Return (x, y) of the center of cell containing provided text 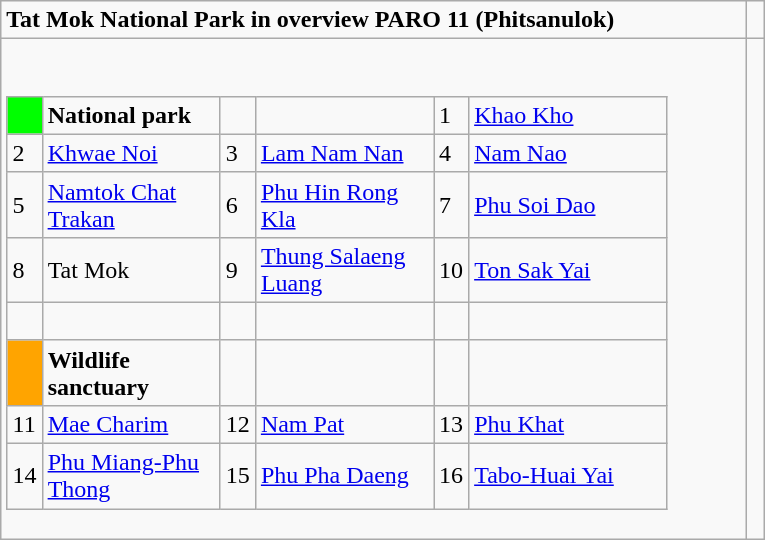
Namtok Chat Trakan (131, 204)
11 (24, 424)
8 (24, 270)
2 (24, 153)
Tat Mok (131, 270)
16 (452, 476)
Wildlife sanctuary (131, 372)
10 (452, 270)
12 (238, 424)
7 (452, 204)
6 (238, 204)
14 (24, 476)
Lam Nam Nan (344, 153)
Thung Salaeng Luang (344, 270)
Phu Hin Rong Kla (344, 204)
4 (452, 153)
Phu Miang-Phu Thong (131, 476)
15 (238, 476)
Tabo-Huai Yai (568, 476)
Ton Sak Yai (568, 270)
Nam Nao (568, 153)
1 (452, 115)
Nam Pat (344, 424)
9 (238, 270)
Tat Mok National Park in overview PARO 11 (Phitsanulok) (374, 20)
Phu Khat (568, 424)
13 (452, 424)
Phu Pha Daeng (344, 476)
Phu Soi Dao (568, 204)
Mae Charim (131, 424)
3 (238, 153)
National park (131, 115)
5 (24, 204)
Khao Kho (568, 115)
Khwae Noi (131, 153)
